Search for the cell housing the specified text and yield its [X, Y] center coordinate. 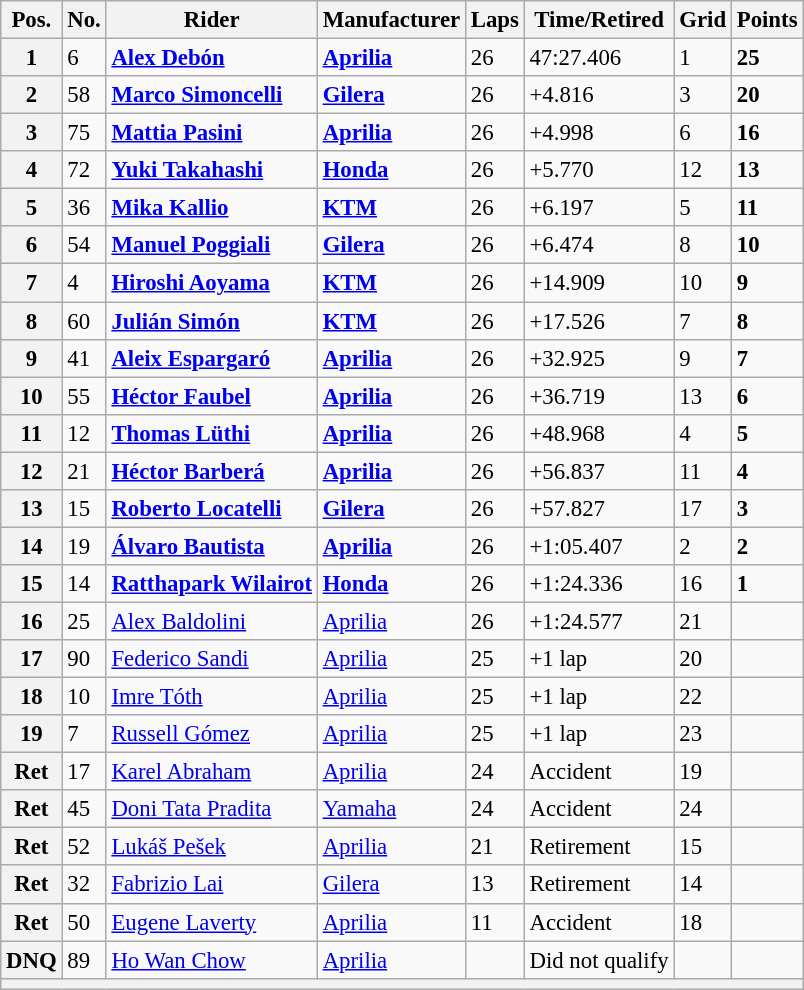
Russell Gómez [212, 734]
+6.474 [599, 245]
No. [84, 20]
23 [702, 734]
32 [84, 885]
Eugene Laverty [212, 922]
50 [84, 922]
Yuki Takahashi [212, 170]
Marco Simoncelli [212, 95]
Did not qualify [599, 960]
75 [84, 133]
+32.925 [599, 358]
Hiroshi Aoyama [212, 283]
89 [84, 960]
Karel Abraham [212, 772]
Alex Debón [212, 58]
Points [766, 20]
36 [84, 208]
58 [84, 95]
54 [84, 245]
+6.197 [599, 208]
Alex Baldolini [212, 621]
22 [702, 697]
90 [84, 659]
Aleix Espargaró [212, 358]
Mattia Pasini [212, 133]
Ratthapark Wilairot [212, 584]
72 [84, 170]
Laps [494, 20]
45 [84, 809]
47:27.406 [599, 58]
+56.837 [599, 471]
Rider [212, 20]
Manuel Poggiali [212, 245]
Héctor Faubel [212, 396]
Mika Kallio [212, 208]
+5.770 [599, 170]
Manufacturer [391, 20]
+4.998 [599, 133]
Imre Tóth [212, 697]
Time/Retired [599, 20]
Thomas Lüthi [212, 433]
60 [84, 321]
52 [84, 847]
Federico Sandi [212, 659]
Héctor Barberá [212, 471]
Álvaro Bautista [212, 546]
Grid [702, 20]
DNQ [32, 960]
+1:24.577 [599, 621]
+1:05.407 [599, 546]
+48.968 [599, 433]
55 [84, 396]
+1:24.336 [599, 584]
Lukáš Pešek [212, 847]
+14.909 [599, 283]
+17.526 [599, 321]
+36.719 [599, 396]
Julián Simón [212, 321]
+4.816 [599, 95]
+57.827 [599, 509]
Pos. [32, 20]
Doni Tata Pradita [212, 809]
Roberto Locatelli [212, 509]
Yamaha [391, 809]
Ho Wan Chow [212, 960]
41 [84, 358]
Fabrizio Lai [212, 885]
